Output the [x, y] coordinate of the center of the cell containing the given text.  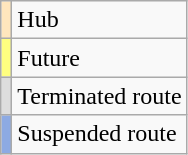
Suspended route [100, 134]
Hub [100, 20]
Terminated route [100, 96]
Future [100, 58]
